Capture the cell that displays the provided text and extract its (X, Y) central coordinate. 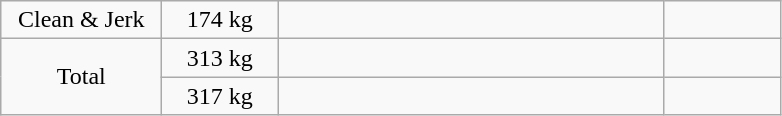
313 kg (220, 58)
317 kg (220, 96)
Total (82, 77)
Clean & Jerk (82, 20)
174 kg (220, 20)
